Scan for the cell matching the given text and deliver its [X, Y] coordinate at center. 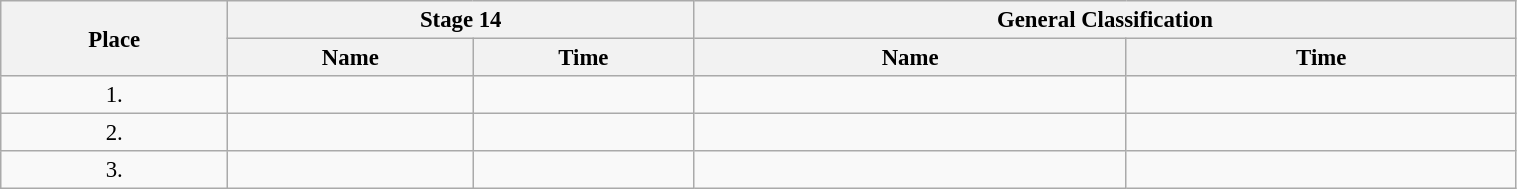
1. [114, 95]
Place [114, 38]
3. [114, 170]
2. [114, 133]
Stage 14 [461, 20]
General Classification [1105, 20]
